Capture the cell that displays the provided text and extract its [x, y] central coordinate. 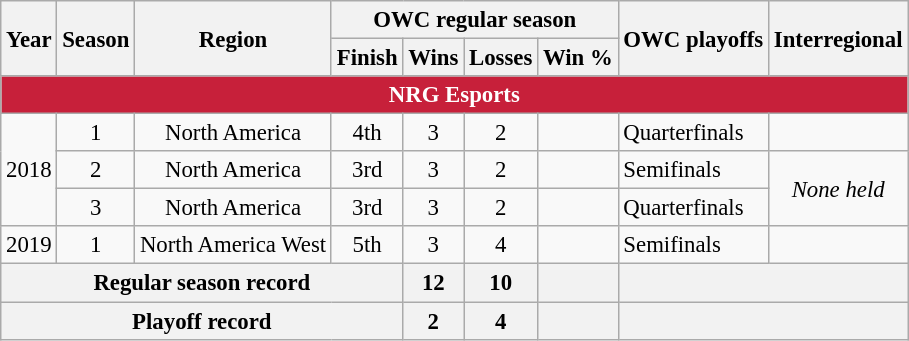
OWC regular season [474, 20]
Interregional [838, 38]
10 [501, 283]
Season [96, 38]
4th [366, 133]
Regular season record [202, 283]
12 [434, 283]
Wins [434, 58]
OWC playoffs [693, 38]
Year [29, 38]
2018 [29, 170]
Win % [578, 58]
North America West [234, 245]
Playoff record [202, 321]
Finish [366, 58]
5th [366, 245]
Losses [501, 58]
None held [838, 188]
NRG Esports [454, 95]
Region [234, 38]
2019 [29, 245]
